From the cell containing the given text, extract its center point as (X, Y) coordinate. 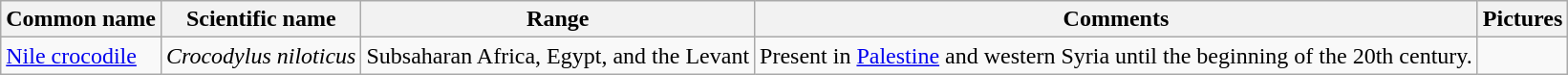
Subsaharan Africa, Egypt, and the Levant (558, 56)
Nile crocodile (81, 56)
Scientific name (261, 19)
Range (558, 19)
Comments (1116, 19)
Present in Palestine and western Syria until the beginning of the 20th century. (1116, 56)
Common name (81, 19)
Crocodylus niloticus (261, 56)
Pictures (1523, 19)
